Provide the (x, y) coordinate of the cell's center where the given text is located.  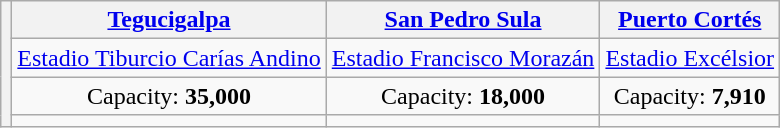
Capacity: 35,000 (169, 96)
Capacity: 18,000 (463, 96)
San Pedro Sula (463, 20)
Estadio Tiburcio Carías Andino (169, 58)
Capacity: 7,910 (690, 96)
Estadio Francisco Morazán (463, 58)
Puerto Cortés (690, 20)
Estadio Excélsior (690, 58)
Tegucigalpa (169, 20)
